From the cell containing the given text, extract its center point as [x, y] coordinate. 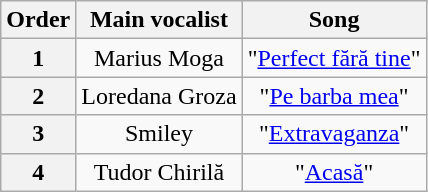
3 [38, 134]
1 [38, 58]
"Perfect fără tine" [334, 58]
Tudor Chirilă [159, 172]
"Acasă" [334, 172]
"Pe barba mea" [334, 96]
2 [38, 96]
Main vocalist [159, 20]
Loredana Groza [159, 96]
Marius Moga [159, 58]
4 [38, 172]
Smiley [159, 134]
Song [334, 20]
Order [38, 20]
"Extravaganza" [334, 134]
